Determine the (x, y) coordinate at the center of the cell enclosing the given text.  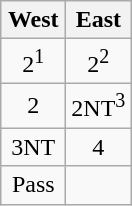
Pass (34, 185)
3NT (34, 147)
East (98, 20)
2 (34, 106)
West (34, 20)
22 (98, 62)
2NT3 (98, 106)
21 (34, 62)
4 (98, 147)
